Identify which cell holds the provided text, then report its [x, y] central coordinate. 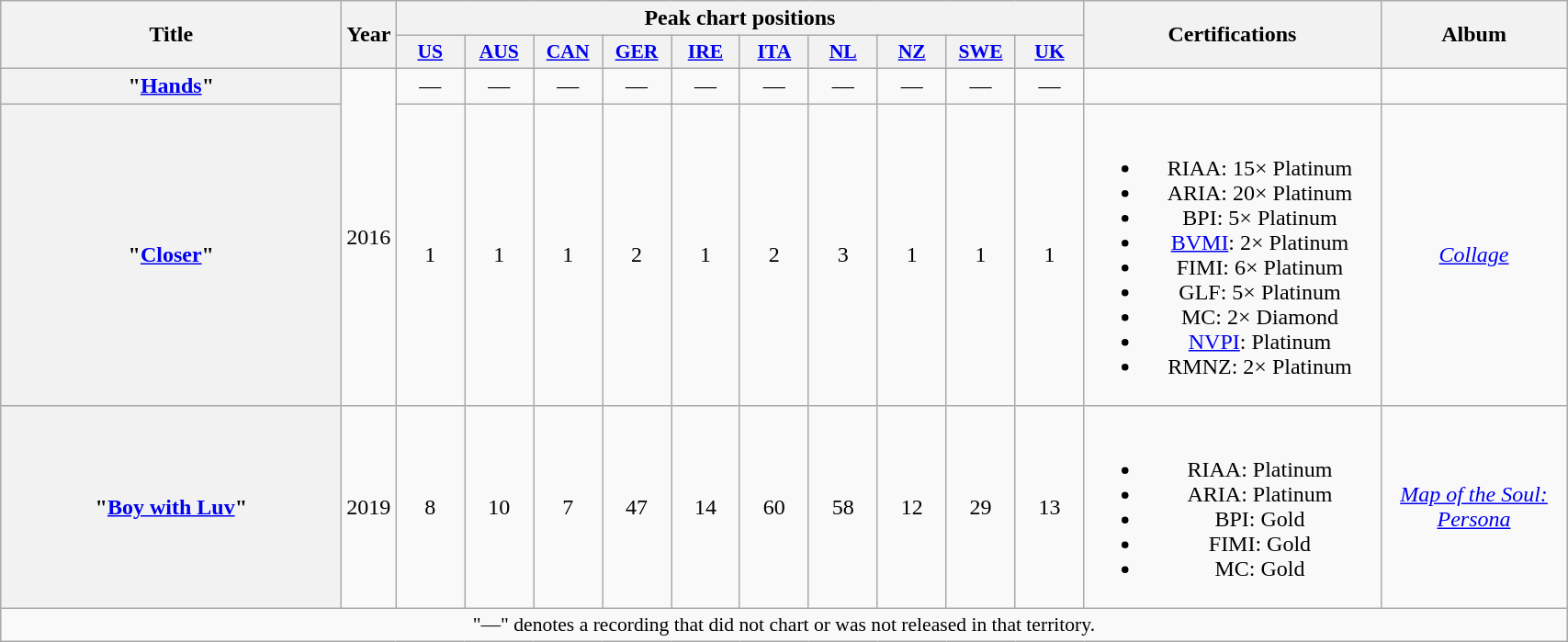
RIAA: 15× PlatinumARIA: 20× PlatinumBPI: 5× PlatinumBVMI: 2× PlatinumFIMI: 6× PlatinumGLF: 5× PlatinumMC: 2× DiamondNVPI: PlatinumRMNZ: 2× Platinum [1233, 253]
13 [1049, 507]
CAN [568, 52]
3 [843, 253]
Title [171, 35]
US [430, 52]
10 [500, 507]
AUS [500, 52]
60 [773, 507]
UK [1049, 52]
Year [369, 35]
NL [843, 52]
Album [1473, 35]
47 [637, 507]
"—" denotes a recording that did not chart or was not released in that territory. [784, 625]
"Boy with Luv" [171, 507]
"Closer" [171, 253]
RIAA: PlatinumARIA: PlatinumBPI: GoldFIMI: GoldMC: Gold [1233, 507]
Collage [1473, 253]
2019 [369, 507]
12 [911, 507]
14 [705, 507]
GER [637, 52]
"Hands" [171, 85]
58 [843, 507]
ITA [773, 52]
NZ [911, 52]
Peak chart positions [740, 18]
Map of the Soul: Persona [1473, 507]
IRE [705, 52]
8 [430, 507]
7 [568, 507]
29 [981, 507]
2016 [369, 237]
Certifications [1233, 35]
SWE [981, 52]
